Determine the (x, y) coordinate at the center of the cell enclosing the given text.  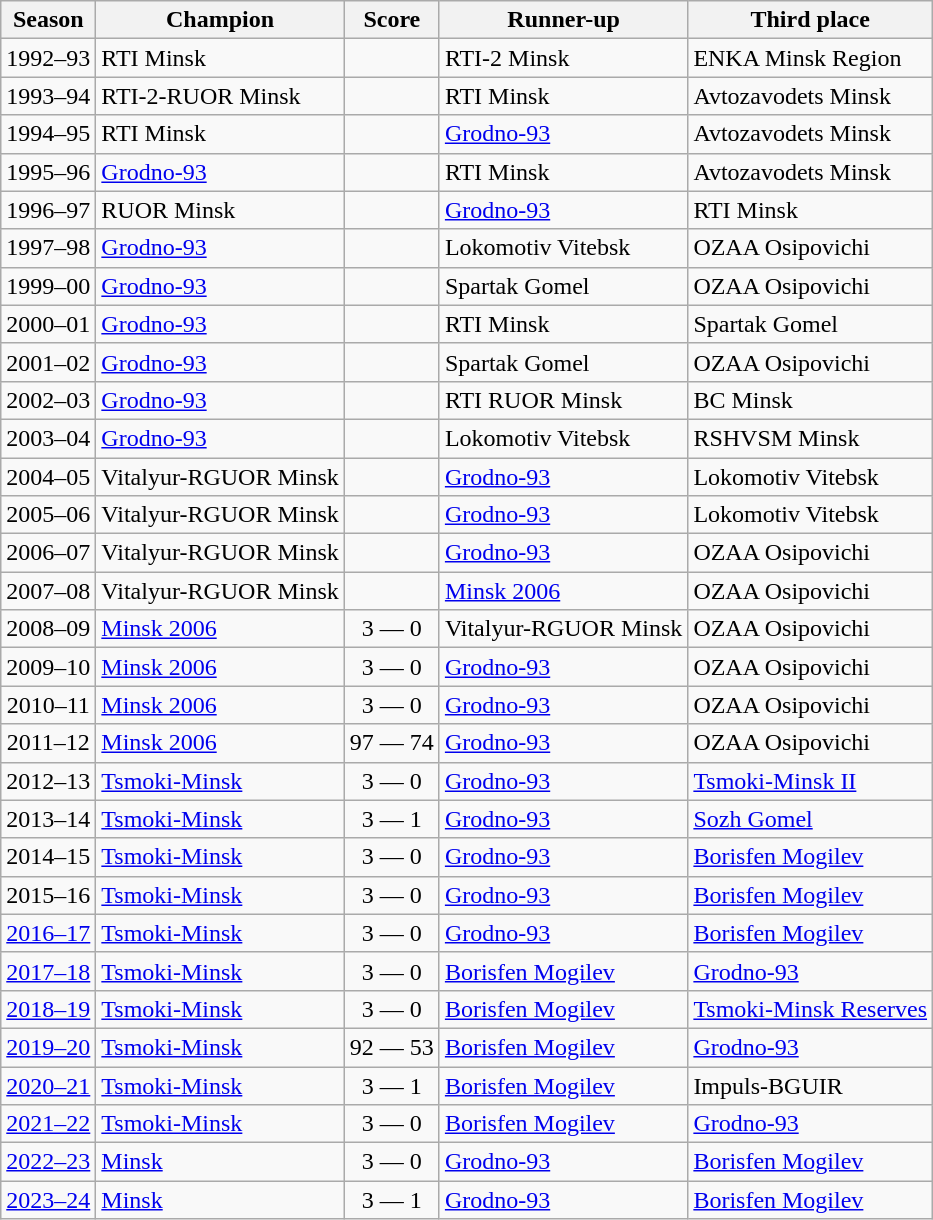
ENKA Minsk Region (810, 58)
1996–97 (48, 210)
2015–16 (48, 895)
Impuls-BGUIR (810, 1085)
Champion (220, 20)
Runner-up (563, 20)
Score (392, 20)
RTI-2-RUOR Minsk (220, 96)
Third place (810, 20)
2004–05 (48, 477)
1993–94 (48, 96)
1992–93 (48, 58)
2022–23 (48, 1162)
2014–15 (48, 857)
2002–03 (48, 400)
Tsmoki-Minsk Reserves (810, 1009)
2021–22 (48, 1124)
RUOR Minsk (220, 210)
2012–13 (48, 781)
2003–04 (48, 438)
1999–00 (48, 286)
RSHVSM Minsk (810, 438)
2017–18 (48, 971)
1997–98 (48, 248)
2000–01 (48, 324)
2010–11 (48, 705)
2011–12 (48, 743)
2016–17 (48, 933)
1994–95 (48, 134)
2001–02 (48, 362)
2009–10 (48, 667)
97 — 74 (392, 743)
2007–08 (48, 591)
Season (48, 20)
RTI RUOR Minsk (563, 400)
Sozh Gomel (810, 819)
2018–19 (48, 1009)
2020–21 (48, 1085)
2023–24 (48, 1200)
BC Minsk (810, 400)
2008–09 (48, 629)
2013–14 (48, 819)
2006–07 (48, 553)
RTI-2 Minsk (563, 58)
Tsmoki-Minsk II (810, 781)
92 — 53 (392, 1047)
1995–96 (48, 172)
2005–06 (48, 515)
2019–20 (48, 1047)
